From the cell containing the given text, extract its center point as [x, y] coordinate. 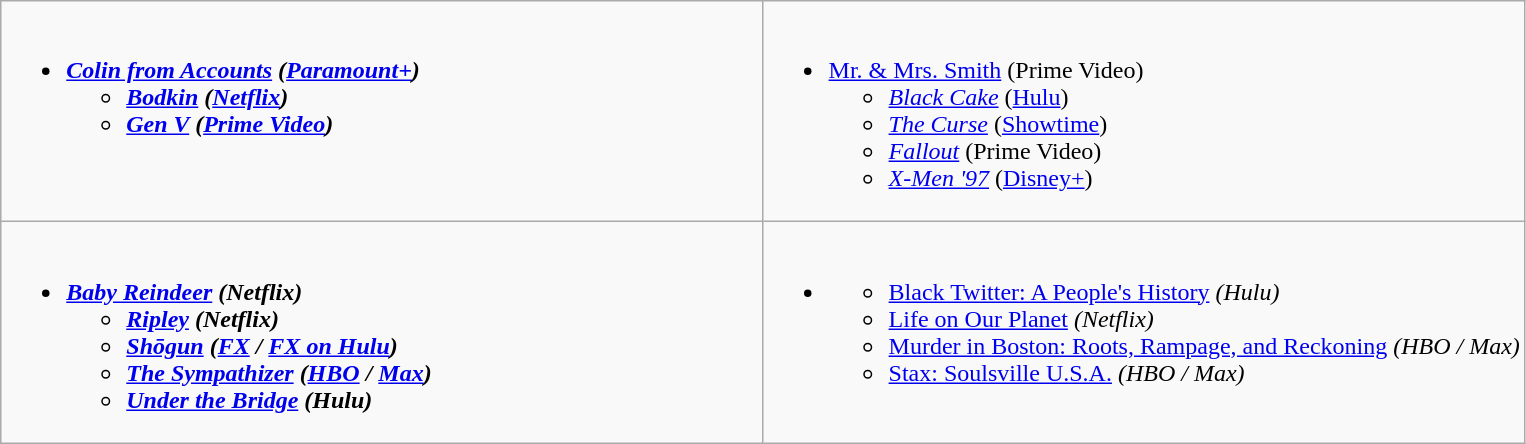
Baby Reindeer (Netflix)Ripley (Netflix)Shōgun (FX / FX on Hulu)The Sympathizer (HBO / Max)Under the Bridge (Hulu) [382, 332]
Colin from Accounts (Paramount+)Bodkin (Netflix)Gen V (Prime Video) [382, 112]
Mr. & Mrs. Smith (Prime Video)Black Cake (Hulu)The Curse (Showtime)Fallout (Prime Video)X-Men '97 (Disney+) [1144, 112]
